Pinpoint the cell where the given text exists, returning its [x, y] midpoint coordinate. 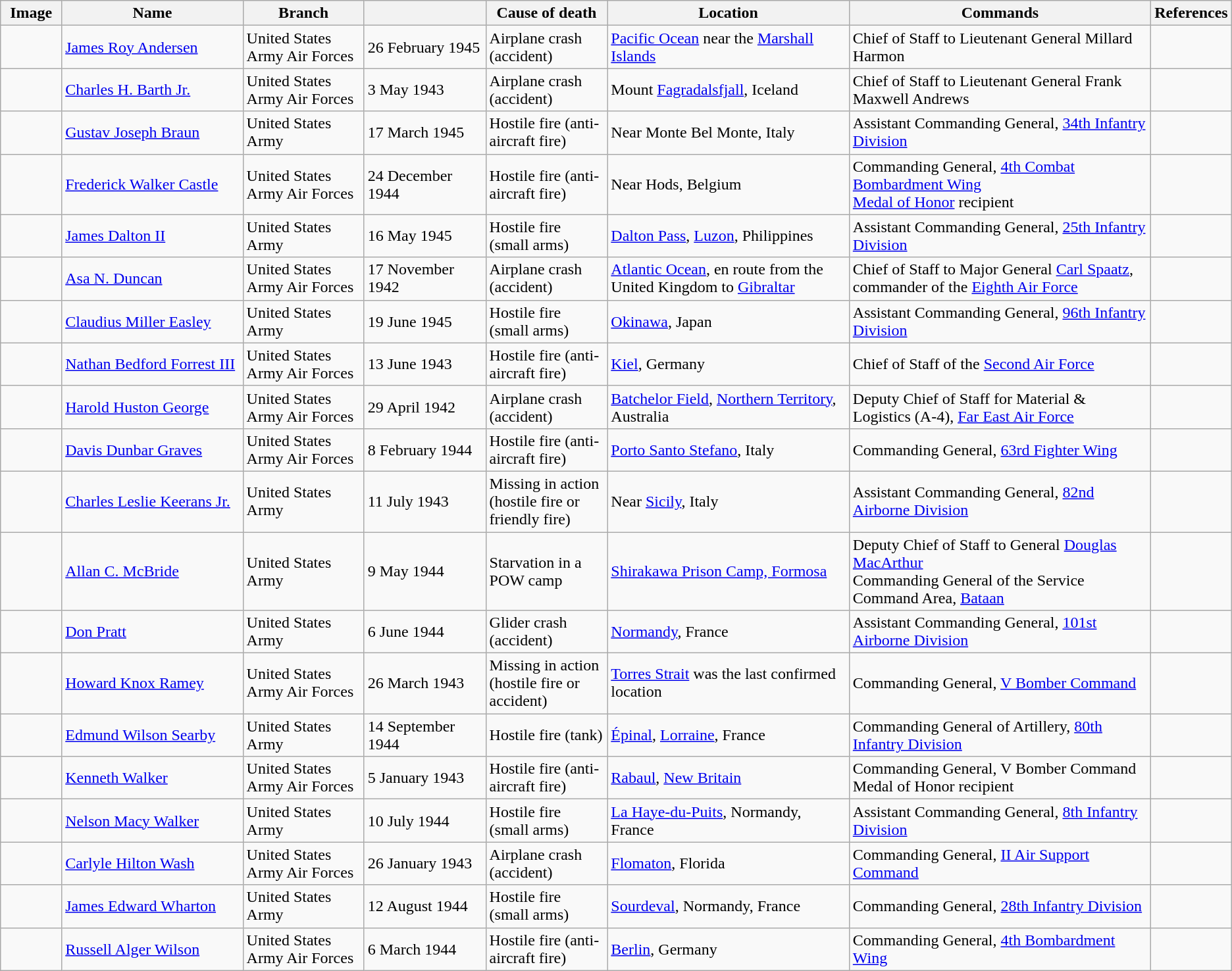
References [1191, 13]
Commanding General, 63rd Fighter Wing [1000, 450]
Commanding General, V Bomber CommandMedal of Honor recipient [1000, 778]
12 August 1944 [425, 907]
Cause of death [546, 13]
James Dalton II [153, 236]
14 September 1944 [425, 735]
Location [729, 13]
Chief of Staff to Major General Carl Spaatz, commander of the Eighth Air Force [1000, 279]
Assistant Commanding General, 96th Infantry Division [1000, 321]
6 March 1944 [425, 949]
Commanding General, 4th Combat Bombardment WingMedal of Honor recipient [1000, 184]
Pacific Ocean near the Marshall Islands [729, 47]
Assistant Commanding General, 25th Infantry Division [1000, 236]
Name [153, 13]
Deputy Chief of Staff for Material & Logistics (A-4), Far East Air Force [1000, 407]
9 May 1944 [425, 571]
Deputy Chief of Staff to General Douglas MacArthurCommanding General of the Service Command Area, Bataan [1000, 571]
Glider crash (accident) [546, 632]
Atlantic Ocean, en route from the United Kingdom to Gibraltar [729, 279]
19 June 1945 [425, 321]
Howard Knox Ramey [153, 684]
3 May 1943 [425, 89]
Commanding General, II Air Support Command [1000, 863]
Nelson Macy Walker [153, 821]
Okinawa, Japan [729, 321]
8 February 1944 [425, 450]
11 July 1943 [425, 501]
26 February 1945 [425, 47]
Sourdeval, Normandy, France [729, 907]
Missing in action (hostile fire or accident) [546, 684]
Near Monte Bel Monte, Italy [729, 133]
6 June 1944 [425, 632]
Commanding General, 28th Infantry Division [1000, 907]
Commands [1000, 13]
Porto Santo Stefano, Italy [729, 450]
Carlyle Hilton Wash [153, 863]
Image [32, 13]
Shirakawa Prison Camp, Formosa [729, 571]
5 January 1943 [425, 778]
Flomaton, Florida [729, 863]
Commanding General, V Bomber Command [1000, 684]
16 May 1945 [425, 236]
Normandy, France [729, 632]
Assistant Commanding General, 34th Infantry Division [1000, 133]
Mount Fagradalsfjall, Iceland [729, 89]
Hostile fire (tank) [546, 735]
Rabaul, New Britain [729, 778]
La Haye-du-Puits, Normandy, France [729, 821]
17 March 1945 [425, 133]
Allan C. McBride [153, 571]
Charles H. Barth Jr. [153, 89]
Assistant Commanding General, 101st Airborne Division [1000, 632]
24 December 1944 [425, 184]
Dalton Pass, Luzon, Philippines [729, 236]
Commanding General, 4th Bombardment Wing [1000, 949]
29 April 1942 [425, 407]
Commanding General of Artillery, 80th Infantry Division [1000, 735]
Russell Alger Wilson [153, 949]
Batchelor Field, Northern Territory, Australia [729, 407]
Asa N. Duncan [153, 279]
Berlin, Germany [729, 949]
Charles Leslie Keerans Jr. [153, 501]
Branch [303, 13]
Harold Huston George [153, 407]
Claudius Miller Easley [153, 321]
Missing in action (hostile fire or friendly fire) [546, 501]
Nathan Bedford Forrest III [153, 364]
Assistant Commanding General, 82nd Airborne Division [1000, 501]
26 January 1943 [425, 863]
Frederick Walker Castle [153, 184]
Chief of Staff to Lieutenant General Frank Maxwell Andrews [1000, 89]
Épinal, Lorraine, France [729, 735]
Starvation in a POW camp [546, 571]
Assistant Commanding General, 8th Infantry Division [1000, 821]
James Edward Wharton [153, 907]
Chief of Staff to Lieutenant General Millard Harmon [1000, 47]
Gustav Joseph Braun [153, 133]
26 March 1943 [425, 684]
Don Pratt [153, 632]
Kenneth Walker [153, 778]
Edmund Wilson Searby [153, 735]
13 June 1943 [425, 364]
Chief of Staff of the Second Air Force [1000, 364]
Kiel, Germany [729, 364]
James Roy Andersen [153, 47]
Near Sicily, Italy [729, 501]
Torres Strait was the last confirmed location [729, 684]
10 July 1944 [425, 821]
Near Hods, Belgium [729, 184]
17 November 1942 [425, 279]
Davis Dunbar Graves [153, 450]
